For the text-containing cell, return its midpoint in (x, y) coordinate format. 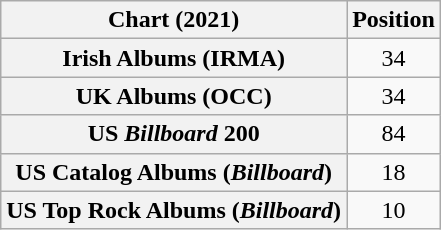
10 (394, 210)
US Catalog Albums (Billboard) (174, 172)
Chart (2021) (174, 20)
Irish Albums (IRMA) (174, 58)
US Billboard 200 (174, 134)
Position (394, 20)
18 (394, 172)
US Top Rock Albums (Billboard) (174, 210)
UK Albums (OCC) (174, 96)
84 (394, 134)
